Return the [X, Y] coordinate for the center point of the cell that contains the specified text.  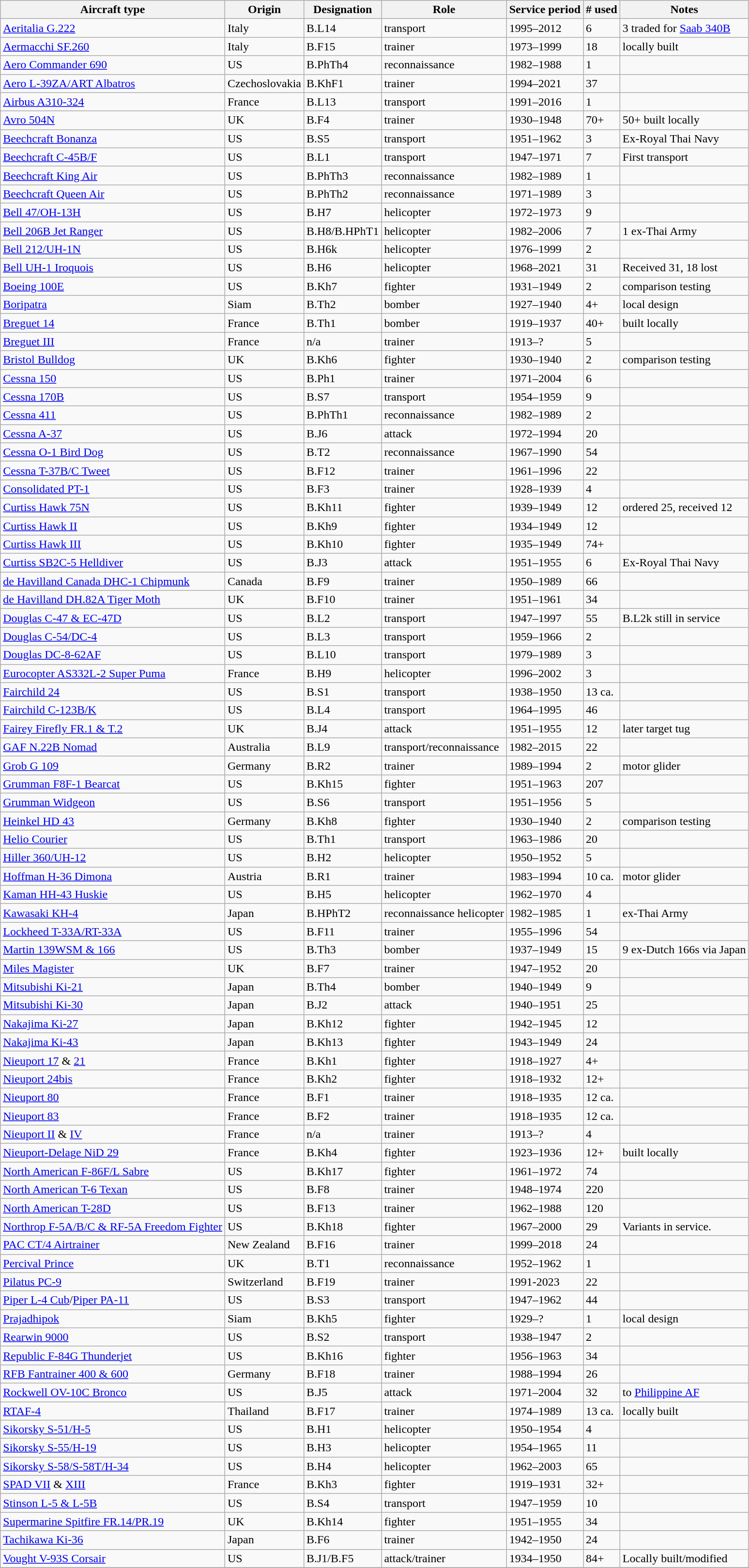
B.Ph1 [342, 378]
B.F16 [342, 1245]
transport/reconnaissance [444, 747]
1994–2021 [545, 83]
de Havilland Canada DHC-1 Chipmunk [113, 581]
1982–2015 [545, 747]
1972–1973 [545, 212]
B.F13 [342, 1208]
Curtiss Hawk II [113, 526]
Mitsubishi Ki-30 [113, 1005]
B.Kh17 [342, 1171]
32 [602, 1392]
Service period [545, 10]
Cessna T-37B/C Tweet [113, 470]
New Zealand [264, 1245]
B.H5 [342, 895]
1943–1949 [545, 1042]
1934–1949 [545, 526]
1929–? [545, 1319]
Douglas DC-8-62AF [113, 655]
Heinkel HD 43 [113, 821]
1964–1995 [545, 710]
B.L13 [342, 102]
B.KhF1 [342, 83]
Beechcraft Queen Air [113, 194]
B.J2 [342, 1005]
1962–1970 [545, 895]
B.J3 [342, 563]
1982–2006 [545, 231]
B.F15 [342, 47]
RFB Fantrainer 400 & 600 [113, 1374]
Vought V-93S Corsair [113, 1558]
Sikorsky S-58/S-58T/H-34 [113, 1466]
Bell UH-1 Iroquois [113, 268]
B.F11 [342, 931]
B.Kh4 [342, 1153]
18 [602, 47]
later target tug [684, 729]
B.Kh12 [342, 1024]
1995–2012 [545, 28]
B.Kh5 [342, 1319]
GAF N.22B Nomad [113, 747]
1950–1989 [545, 581]
1954–1965 [545, 1448]
1938–1947 [545, 1337]
B.F7 [342, 968]
de Havilland DH.82A Tiger Moth [113, 600]
207 [602, 784]
15 [602, 950]
Variants in service. [684, 1226]
reconnaissance helicopter [444, 913]
10 [602, 1503]
Aermacchi SF.260 [113, 47]
1967–2000 [545, 1226]
1974–1989 [545, 1411]
1962–2003 [545, 1466]
Received 31, 18 lost [684, 268]
46 [602, 710]
Kawasaki KH-4 [113, 913]
1947–1962 [545, 1300]
B.H7 [342, 212]
1956–1963 [545, 1355]
1963–1986 [545, 839]
31 [602, 268]
B.R2 [342, 765]
1947–1959 [545, 1503]
1934–1950 [545, 1558]
Curtiss Hawk 75N [113, 507]
1947–1971 [545, 157]
B.L2k still in service [684, 618]
1973–1999 [545, 47]
1947–1952 [545, 968]
B.H1 [342, 1429]
B.L3 [342, 637]
Aero L-39ZA/ART Albatros [113, 83]
Tachikawa Ki-36 [113, 1540]
Sikorsky S-51/H-5 [113, 1429]
1919–1931 [545, 1485]
1950–1954 [545, 1429]
50+ built locally [684, 120]
B.S4 [342, 1503]
Hiller 360/UH-12 [113, 858]
1938–1950 [545, 692]
Nieuport II & IV [113, 1134]
1954–1959 [545, 397]
B.Kh11 [342, 507]
70+ [602, 120]
Beechcraft King Air [113, 175]
B.H3 [342, 1448]
North American T-6 Texan [113, 1190]
Mitsubishi Ki-21 [113, 987]
1918–1932 [545, 1079]
B.T1 [342, 1263]
B.F2 [342, 1116]
Cessna 411 [113, 415]
1989–1994 [545, 765]
B.H9 [342, 673]
Cessna 150 [113, 378]
B.Kh2 [342, 1079]
B.Kh7 [342, 286]
Nakajima Ki-43 [113, 1042]
B.F8 [342, 1190]
1940–1951 [545, 1005]
B.L1 [342, 157]
Cessna A-37 [113, 434]
Douglas C-47 & EC-47D [113, 618]
1972–1994 [545, 434]
Cessna O-1 Bird Dog [113, 452]
1935–1949 [545, 544]
1942–1950 [545, 1540]
SPAD VII & XIII [113, 1485]
1950–1952 [545, 858]
B.J6 [342, 434]
B.R1 [342, 876]
Nieuport 83 [113, 1116]
1927–1940 [545, 305]
32+ [602, 1485]
Curtiss SB2C-5 Helldiver [113, 563]
120 [602, 1208]
PAC CT/4 Airtrainer [113, 1245]
B.Th4 [342, 987]
40+ [602, 323]
1 ex-Thai Army [684, 231]
74 [602, 1171]
attack/trainer [444, 1558]
Piper L-4 Cub/Piper PA-11 [113, 1300]
Breguet 14 [113, 323]
B.Kh18 [342, 1226]
Australia [264, 747]
1919–1937 [545, 323]
65 [602, 1466]
B.F1 [342, 1097]
B.PhTh4 [342, 65]
Stinson L-5 & L-5B [113, 1503]
1952–1962 [545, 1263]
Origin [264, 10]
66 [602, 581]
Miles Magister [113, 968]
Hoffman H-36 Dimona [113, 876]
Lockheed T-33A/RT-33A [113, 931]
B.F3 [342, 489]
B.T2 [342, 452]
1923–1936 [545, 1153]
3 traded for Saab 340B [684, 28]
Nieuport-Delage NiD 29 [113, 1153]
Grumman F8F-1 Bearcat [113, 784]
1988–1994 [545, 1374]
B.S6 [342, 802]
Eurocopter AS332L-2 Super Puma [113, 673]
# used [602, 10]
1931–1949 [545, 286]
1996–2002 [545, 673]
B.Kh14 [342, 1521]
B.H8/B.HPhT1 [342, 231]
1971–1989 [545, 194]
Rockwell OV-10C Bronco [113, 1392]
Nieuport 80 [113, 1097]
Pilatus PC-9 [113, 1282]
Notes [684, 10]
1982–1988 [545, 65]
1940–1949 [545, 987]
Role [444, 10]
1979–1989 [545, 655]
Canada [264, 581]
B.S3 [342, 1300]
B.F4 [342, 120]
1983–1994 [545, 876]
Bell 212/UH-1N [113, 249]
Boripatra [113, 305]
Bristol Bulldog [113, 360]
1951–1961 [545, 600]
Austria [264, 876]
B.S2 [342, 1337]
Curtiss Hawk III [113, 544]
Martin 139WSM & 166 [113, 950]
B.J1/B.F5 [342, 1558]
North American T-28D [113, 1208]
1930–1948 [545, 120]
Switzerland [264, 1282]
B.L14 [342, 28]
B.HPhT2 [342, 913]
Republic F-84G Thunderjet [113, 1355]
Beechcraft Bonanza [113, 139]
Nieuport 17 & 21 [113, 1060]
1951–1962 [545, 139]
55 [602, 618]
B.L9 [342, 747]
1991-2023 [545, 1282]
B.J5 [342, 1392]
Bell 47/OH-13H [113, 212]
RTAF-4 [113, 1411]
B.Kh13 [342, 1042]
B.S1 [342, 692]
220 [602, 1190]
11 [602, 1448]
1947–1997 [545, 618]
B.F17 [342, 1411]
10 ca. [602, 876]
1918–1927 [545, 1060]
Fairey Firefly FR.1 & T.2 [113, 729]
Cessna 170B [113, 397]
25 [602, 1005]
Rearwin 9000 [113, 1337]
37 [602, 83]
B.Kh3 [342, 1485]
ordered 25, received 12 [684, 507]
First transport [684, 157]
26 [602, 1374]
B.F6 [342, 1540]
B.Kh6 [342, 360]
1942–1945 [545, 1024]
Bell 206B Jet Ranger [113, 231]
B.Kh15 [342, 784]
29 [602, 1226]
Aircraft type [113, 10]
74+ [602, 544]
Nieuport 24bis [113, 1079]
Locally built/modified [684, 1558]
Aeritalia G.222 [113, 28]
Beechcraft C-45B/F [113, 157]
Douglas C-54/DC-4 [113, 637]
Avro 504N [113, 120]
B.S7 [342, 397]
Fairchild 24 [113, 692]
B.F10 [342, 600]
1968–2021 [545, 268]
B.H4 [342, 1466]
Kaman HH-43 Huskie [113, 895]
B.H2 [342, 858]
84+ [602, 1558]
Supermarine Spitfire FR.14/PR.19 [113, 1521]
1967–1990 [545, 452]
B.J4 [342, 729]
1928–1939 [545, 489]
B.Th2 [342, 305]
Breguet III [113, 342]
Airbus A310-324 [113, 102]
B.PhTh1 [342, 415]
1959–1966 [545, 637]
Grob G 109 [113, 765]
1948–1974 [545, 1190]
B.L2 [342, 618]
Sikorsky S-55/H-19 [113, 1448]
1937–1949 [545, 950]
B.Kh8 [342, 821]
B.L4 [342, 710]
1955–1996 [545, 931]
B.S5 [342, 139]
1951–1963 [545, 784]
44 [602, 1300]
1961–1972 [545, 1171]
1999–2018 [545, 1245]
Czechoslovakia [264, 83]
B.Kh16 [342, 1355]
Helio Courier [113, 839]
B.F18 [342, 1374]
Designation [342, 10]
B.PhTh3 [342, 175]
1982–1985 [545, 913]
1976–1999 [545, 249]
to Philippine AF [684, 1392]
ex-Thai Army [684, 913]
1962–1988 [545, 1208]
Aero Commander 690 [113, 65]
B.F19 [342, 1282]
North American F-86F/L Sabre [113, 1171]
B.Kh9 [342, 526]
B.Kh10 [342, 544]
B.F12 [342, 470]
9 ex-Dutch 166s via Japan [684, 950]
1991–2016 [545, 102]
1961–1996 [545, 470]
Consolidated PT-1 [113, 489]
Northrop F-5A/B/C & RF-5A Freedom Fighter [113, 1226]
Boeing 100E [113, 286]
B.L10 [342, 655]
B.Kh1 [342, 1060]
1951–1956 [545, 802]
B.Th3 [342, 950]
1939–1949 [545, 507]
B.H6k [342, 249]
Fairchild C-123B/K [113, 710]
B.F9 [342, 581]
B.PhTh2 [342, 194]
Thailand [264, 1411]
B.H6 [342, 268]
Prajadhipok [113, 1319]
Nakajima Ki-27 [113, 1024]
Grumman Widgeon [113, 802]
Percival Prince [113, 1263]
